For the text-containing cell, return its midpoint in [x, y] coordinate format. 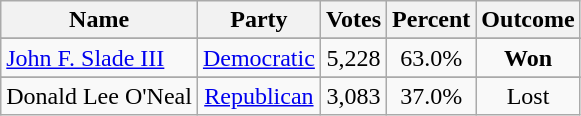
Party [258, 20]
Donald Lee O'Neal [100, 96]
Lost [528, 96]
Democratic [258, 58]
Republican [258, 96]
John F. Slade III [100, 58]
5,228 [353, 58]
3,083 [353, 96]
Outcome [528, 20]
Votes [353, 20]
37.0% [432, 96]
63.0% [432, 58]
Percent [432, 20]
Won [528, 58]
Name [100, 20]
